Scan for the cell matching the given text and deliver its (x, y) coordinate at center. 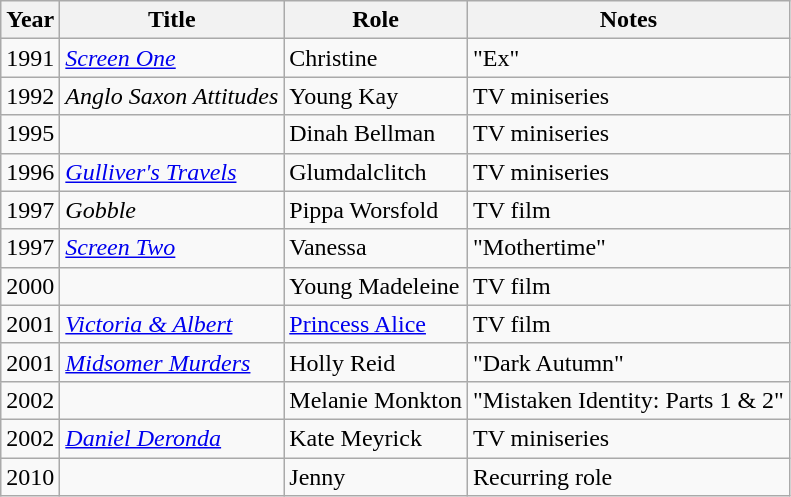
Screen One (172, 58)
Pippa Worsfold (376, 210)
Anglo Saxon Attitudes (172, 96)
2010 (30, 477)
Daniel Deronda (172, 438)
"Dark Autumn" (628, 362)
Victoria & Albert (172, 324)
Princess Alice (376, 324)
1992 (30, 96)
2000 (30, 286)
Kate Meyrick (376, 438)
Recurring role (628, 477)
Notes (628, 20)
Melanie Monkton (376, 400)
"Mothertime" (628, 248)
Jenny (376, 477)
Dinah Bellman (376, 134)
Midsomer Murders (172, 362)
Role (376, 20)
Gobble (172, 210)
Title (172, 20)
Screen Two (172, 248)
1996 (30, 172)
Year (30, 20)
Gulliver's Travels (172, 172)
Holly Reid (376, 362)
Young Madeleine (376, 286)
"Mistaken Identity: Parts 1 & 2" (628, 400)
1991 (30, 58)
1995 (30, 134)
"Ex" (628, 58)
Christine (376, 58)
Vanessa (376, 248)
Young Kay (376, 96)
Glumdalclitch (376, 172)
